Output the (x, y) coordinate of the center of the cell containing the given text.  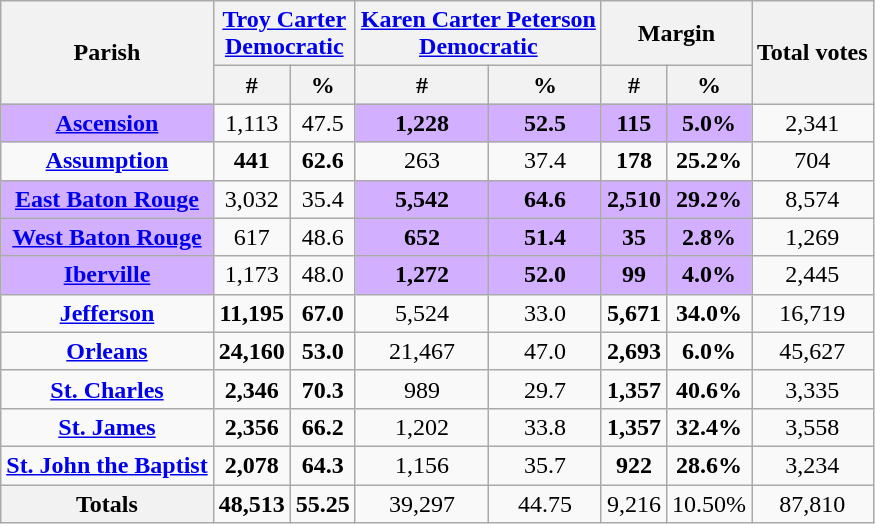
37.4 (546, 161)
5,542 (422, 199)
39,297 (422, 503)
64.3 (322, 465)
87,810 (813, 503)
21,467 (422, 351)
5,524 (422, 313)
44.75 (546, 503)
989 (422, 389)
2,341 (813, 123)
Troy CarterDemocratic (284, 34)
Margin (676, 34)
1,113 (252, 123)
48.6 (322, 237)
3,558 (813, 427)
3,032 (252, 199)
16,719 (813, 313)
1,228 (422, 123)
29.2% (708, 199)
53.0 (322, 351)
6.0% (708, 351)
33.0 (546, 313)
1,202 (422, 427)
67.0 (322, 313)
1,173 (252, 275)
35.7 (546, 465)
263 (422, 161)
52.5 (546, 123)
32.4% (708, 427)
5.0% (708, 123)
62.6 (322, 161)
Karen Carter PetersonDemocratic (478, 34)
34.0% (708, 313)
35 (634, 237)
48.0 (322, 275)
441 (252, 161)
47.5 (322, 123)
3,234 (813, 465)
25.2% (708, 161)
St. James (107, 427)
2,693 (634, 351)
2,510 (634, 199)
52.0 (546, 275)
Jefferson (107, 313)
70.3 (322, 389)
99 (634, 275)
45,627 (813, 351)
Assumption (107, 161)
652 (422, 237)
2,346 (252, 389)
Parish (107, 52)
10.50% (708, 503)
617 (252, 237)
66.2 (322, 427)
35.4 (322, 199)
51.4 (546, 237)
28.6% (708, 465)
115 (634, 123)
2.8% (708, 237)
48,513 (252, 503)
64.6 (546, 199)
3,335 (813, 389)
4.0% (708, 275)
1,156 (422, 465)
St. John the Baptist (107, 465)
2,078 (252, 465)
Total votes (813, 52)
922 (634, 465)
8,574 (813, 199)
9,216 (634, 503)
40.6% (708, 389)
5,671 (634, 313)
Iberville (107, 275)
178 (634, 161)
47.0 (546, 351)
Ascension (107, 123)
Orleans (107, 351)
24,160 (252, 351)
704 (813, 161)
1,269 (813, 237)
2,445 (813, 275)
55.25 (322, 503)
33.8 (546, 427)
West Baton Rouge (107, 237)
East Baton Rouge (107, 199)
1,272 (422, 275)
29.7 (546, 389)
St. Charles (107, 389)
2,356 (252, 427)
11,195 (252, 313)
Totals (107, 503)
